From the cell containing the given text, extract its center point as (X, Y) coordinate. 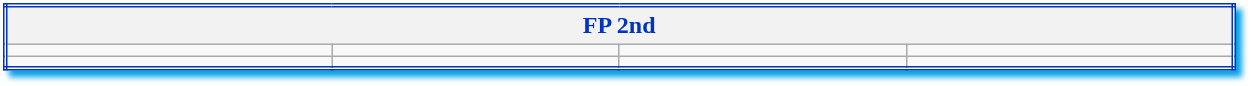
FP 2nd (619, 25)
